Find where the given text appears and provide that cell's center as [X, Y] coordinate. 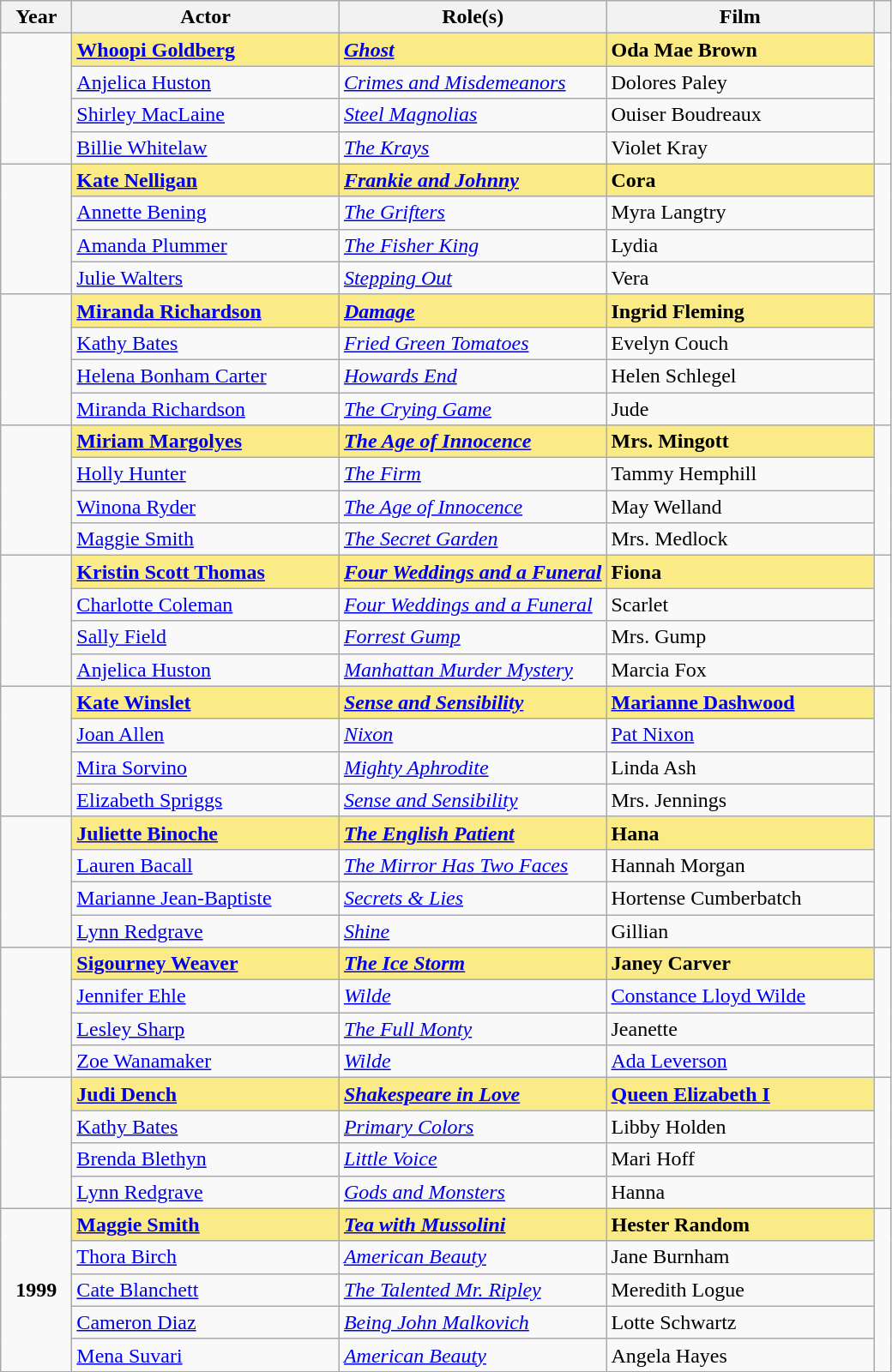
Ouiser Boudreaux [740, 115]
Mrs. Mingott [740, 442]
Jeanette [740, 1029]
Billie Whitelaw [206, 147]
Manhattan Murder Mystery [473, 670]
Cate Blanchett [206, 1290]
Marcia Fox [740, 670]
Mari Hoff [740, 1159]
Jude [740, 409]
May Welland [740, 507]
Shirley MacLaine [206, 115]
Julie Walters [206, 278]
The Mirror Has Two Faces [473, 865]
Meredith Logue [740, 1290]
Vera [740, 278]
Lotte Schwartz [740, 1322]
Stepping Out [473, 278]
Hanna [740, 1192]
Janey Carver [740, 964]
Hester Random [740, 1225]
Charlotte Coleman [206, 605]
Hortense Cumberbatch [740, 898]
Evelyn Couch [740, 343]
Helen Schlegel [740, 376]
Mrs. Jennings [740, 800]
Ada Leverson [740, 1062]
Myra Langtry [740, 213]
Cameron Diaz [206, 1322]
Thora Birch [206, 1257]
Being John Malkovich [473, 1322]
Gods and Monsters [473, 1192]
Tea with Mussolini [473, 1225]
Film [740, 17]
Mena Suvari [206, 1355]
Primary Colors [473, 1127]
Role(s) [473, 17]
Miriam Margolyes [206, 442]
Crimes and Misdemeanors [473, 82]
Queen Elizabeth I [740, 1094]
Scarlet [740, 605]
Gillian [740, 930]
Lauren Bacall [206, 865]
Angela Hayes [740, 1355]
Elizabeth Spriggs [206, 800]
Violet Kray [740, 147]
The English Patient [473, 833]
Marianne Dashwood [740, 702]
Ghost [473, 50]
Forrest Gump [473, 637]
Helena Bonham Carter [206, 376]
Sigourney Weaver [206, 964]
Tammy Hemphill [740, 474]
Dolores Paley [740, 82]
Cora [740, 180]
Kate Nelligan [206, 180]
The Crying Game [473, 409]
Mira Sorvino [206, 767]
Kate Winslet [206, 702]
The Firm [473, 474]
Jennifer Ehle [206, 996]
Pat Nixon [740, 735]
The Grifters [473, 213]
The Ice Storm [473, 964]
Linda Ash [740, 767]
Mrs. Gump [740, 637]
The Secret Garden [473, 539]
Lydia [740, 245]
Shine [473, 930]
Fiona [740, 572]
Brenda Blethyn [206, 1159]
Constance Lloyd Wilde [740, 996]
Zoe Wanamaker [206, 1062]
Mrs. Medlock [740, 539]
Steel Magnolias [473, 115]
Amanda Plummer [206, 245]
The Krays [473, 147]
Marianne Jean-Baptiste [206, 898]
The Fisher King [473, 245]
Jane Burnham [740, 1257]
Kristin Scott Thomas [206, 572]
Lesley Sharp [206, 1029]
Annette Bening [206, 213]
The Talented Mr. Ripley [473, 1290]
1999 [36, 1290]
Frankie and Johnny [473, 180]
Actor [206, 17]
Hannah Morgan [740, 865]
Hana [740, 833]
Holly Hunter [206, 474]
Winona Ryder [206, 507]
Secrets & Lies [473, 898]
Little Voice [473, 1159]
Howards End [473, 376]
Libby Holden [740, 1127]
Judi Dench [206, 1094]
Nixon [473, 735]
Damage [473, 310]
Shakespeare in Love [473, 1094]
The Full Monty [473, 1029]
Juliette Binoche [206, 833]
Year [36, 17]
Oda Mae Brown [740, 50]
Sally Field [206, 637]
Whoopi Goldberg [206, 50]
Fried Green Tomatoes [473, 343]
Mighty Aphrodite [473, 767]
Joan Allen [206, 735]
Ingrid Fleming [740, 310]
